Extract the (X, Y) coordinate from the center of the cell holding the provided text.  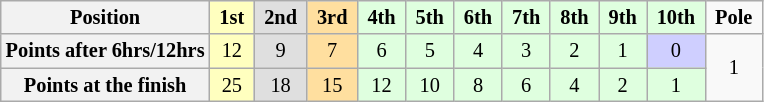
Position (106, 17)
9th (622, 17)
10th (676, 17)
Points at the finish (106, 85)
5 (430, 51)
8th (574, 17)
3 (526, 51)
Pole (734, 17)
10 (430, 85)
2nd (280, 17)
8 (478, 85)
1st (232, 17)
6th (478, 17)
9 (280, 51)
0 (676, 51)
Points after 6hrs/12hrs (106, 51)
18 (280, 85)
4th (381, 17)
25 (232, 85)
5th (430, 17)
7 (332, 51)
3rd (332, 17)
7th (526, 17)
15 (332, 85)
